Pinpoint the cell where the given text exists, returning its (X, Y) midpoint coordinate. 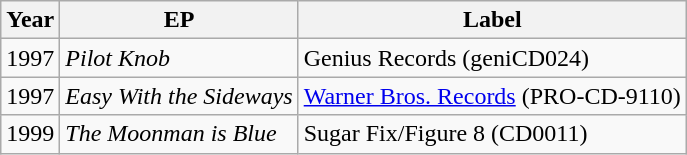
Easy With the Sideways (179, 96)
The Moonman is Blue (179, 134)
Warner Bros. Records (PRO-CD-9110) (492, 96)
Year (30, 20)
Sugar Fix/Figure 8 (CD0011) (492, 134)
Label (492, 20)
Genius Records (geniCD024) (492, 58)
1999 (30, 134)
Pilot Knob (179, 58)
EP (179, 20)
